From the cell containing the given text, extract its center point as [X, Y] coordinate. 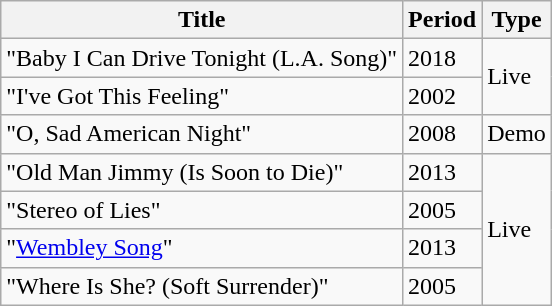
"Stereo of Lies" [202, 210]
Demo [517, 134]
"Old Man Jimmy (Is Soon to Die)" [202, 172]
Type [517, 20]
"Baby I Can Drive Tonight (L.A. Song)" [202, 58]
"O, Sad American Night" [202, 134]
Title [202, 20]
Period [442, 20]
"I've Got This Feeling" [202, 96]
"Where Is She? (Soft Surrender)" [202, 286]
"Wembley Song" [202, 248]
2018 [442, 58]
2008 [442, 134]
2002 [442, 96]
